Extract the [X, Y] coordinate from the center of the cell holding the provided text.  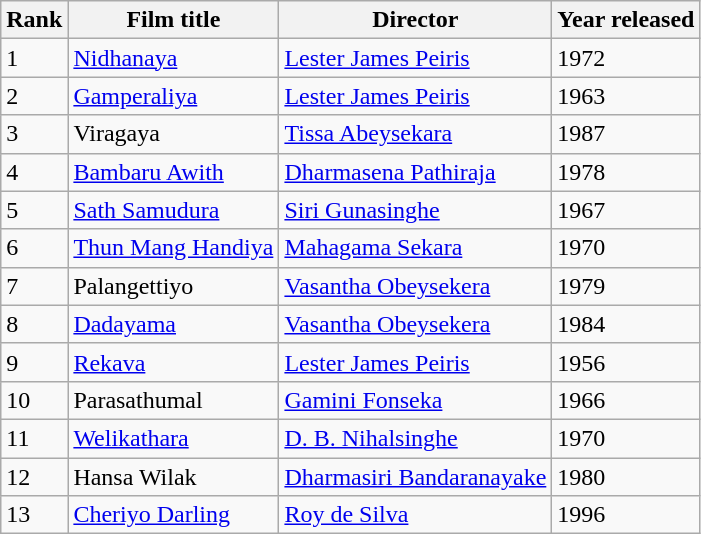
1987 [626, 134]
1 [34, 58]
1996 [626, 515]
Sath Samudura [174, 210]
Welikathara [174, 438]
8 [34, 324]
Film title [174, 20]
1956 [626, 362]
Parasathumal [174, 400]
1972 [626, 58]
1966 [626, 400]
4 [34, 172]
9 [34, 362]
D. B. Nihalsinghe [416, 438]
Dharmasena Pathiraja [416, 172]
3 [34, 134]
5 [34, 210]
Year released [626, 20]
Thun Mang Handiya [174, 248]
Roy de Silva [416, 515]
1978 [626, 172]
11 [34, 438]
1979 [626, 286]
Palangettiyo [174, 286]
Siri Gunasinghe [416, 210]
12 [34, 477]
Mahagama Sekara [416, 248]
Viragaya [174, 134]
Director [416, 20]
Dharmasiri Bandaranayake [416, 477]
Rekava [174, 362]
10 [34, 400]
13 [34, 515]
1980 [626, 477]
Hansa Wilak [174, 477]
Nidhanaya [174, 58]
1984 [626, 324]
2 [34, 96]
Dadayama [174, 324]
Gamperaliya [174, 96]
1967 [626, 210]
6 [34, 248]
Tissa Abeysekara [416, 134]
Gamini Fonseka [416, 400]
7 [34, 286]
1963 [626, 96]
Cheriyo Darling [174, 515]
Bambaru Awith [174, 172]
Rank [34, 20]
